Search for the cell housing the specified text and yield its [x, y] center coordinate. 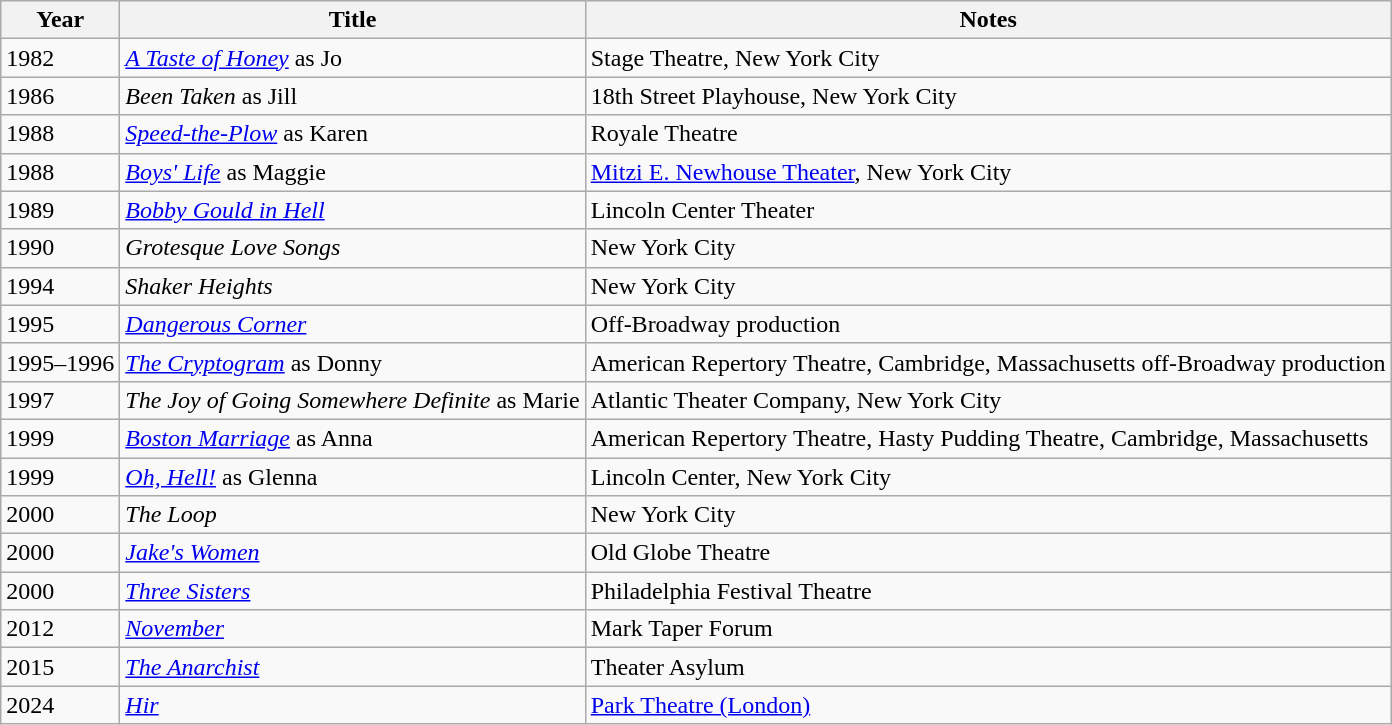
Oh, Hell! as Glenna [352, 477]
1997 [60, 400]
Park Theatre (London) [988, 705]
Mitzi E. Newhouse Theater, New York City [988, 172]
1986 [60, 96]
Year [60, 20]
Off-Broadway production [988, 324]
Atlantic Theater Company, New York City [988, 400]
Speed-the-Plow as Karen [352, 134]
American Repertory Theatre, Cambridge, Massachusetts off-Broadway production [988, 362]
Hir [352, 705]
2012 [60, 629]
November [352, 629]
Shaker Heights [352, 286]
1995 [60, 324]
1989 [60, 210]
American Repertory Theatre, Hasty Pudding Theatre, Cambridge, Massachusetts [988, 438]
Boys' Life as Maggie [352, 172]
Been Taken as Jill [352, 96]
1982 [60, 58]
Title [352, 20]
2024 [60, 705]
The Cryptogram as Donny [352, 362]
Royale Theatre [988, 134]
A Taste of Honey as Jo [352, 58]
The Joy of Going Somewhere Definite as Marie [352, 400]
Old Globe Theatre [988, 553]
Boston Marriage as Anna [352, 438]
Jake's Women [352, 553]
1995–1996 [60, 362]
1990 [60, 248]
Grotesque Love Songs [352, 248]
Mark Taper Forum [988, 629]
Lincoln Center, New York City [988, 477]
Lincoln Center Theater [988, 210]
The Anarchist [352, 667]
The Loop [352, 515]
1994 [60, 286]
Dangerous Corner [352, 324]
Philadelphia Festival Theatre [988, 591]
18th Street Playhouse, New York City [988, 96]
Stage Theatre, New York City [988, 58]
2015 [60, 667]
Three Sisters [352, 591]
Bobby Gould in Hell [352, 210]
Theater Asylum [988, 667]
Notes [988, 20]
